For the text-containing cell, return its midpoint in [x, y] coordinate format. 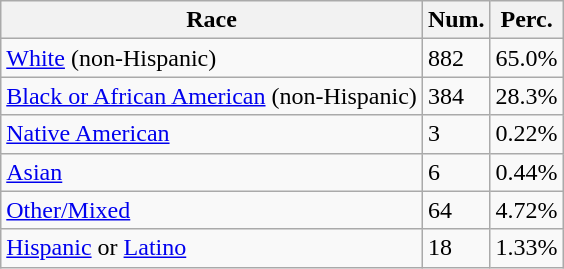
882 [456, 58]
18 [456, 248]
Num. [456, 20]
28.3% [526, 96]
White (non-Hispanic) [212, 58]
65.0% [526, 58]
Other/Mixed [212, 210]
0.22% [526, 134]
Race [212, 20]
0.44% [526, 172]
Black or African American (non-Hispanic) [212, 96]
Perc. [526, 20]
3 [456, 134]
Asian [212, 172]
384 [456, 96]
Native American [212, 134]
1.33% [526, 248]
4.72% [526, 210]
6 [456, 172]
Hispanic or Latino [212, 248]
64 [456, 210]
